Find where the given text appears and provide that cell's center as [X, Y] coordinate. 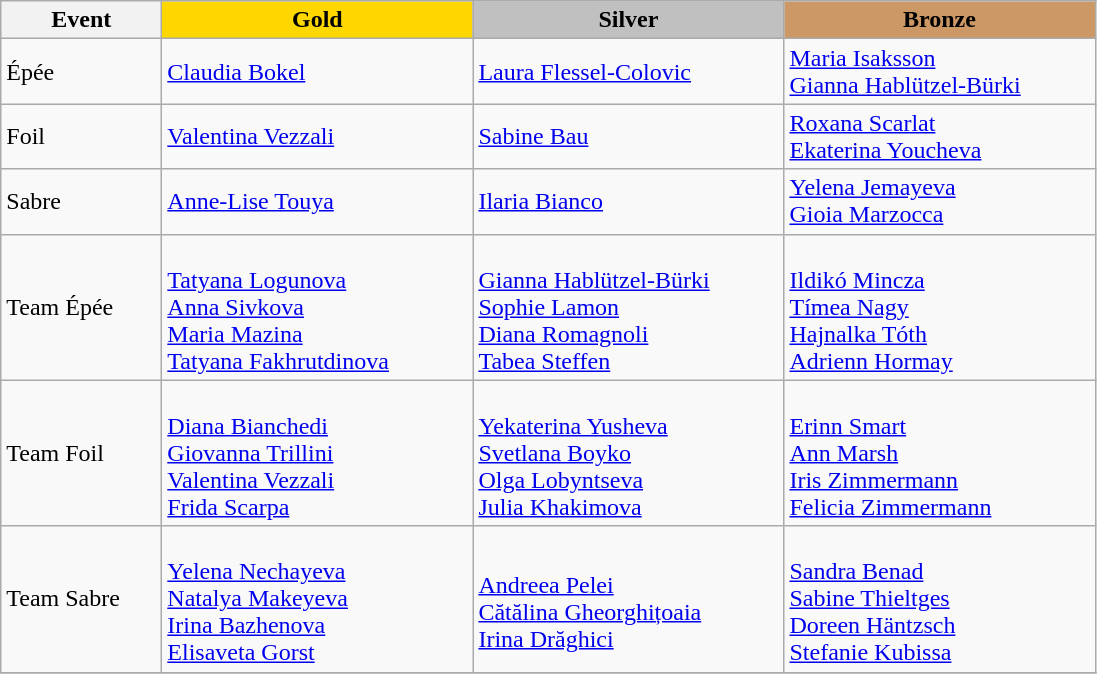
Team Sabre [82, 599]
Yelena Jemayeva Gioia Marzocca [940, 202]
Sandra BenadSabine ThieltgesDoreen HäntzschStefanie Kubissa [940, 599]
Ilaria Bianco [628, 202]
Sabine Bau [628, 136]
Laura Flessel-Colovic [628, 72]
Claudia Bokel [318, 72]
Team Foil [82, 453]
Gianna Hablützel-BürkiSophie LamonDiana RomagnoliTabea Steffen [628, 307]
Diana BianchediGiovanna TrilliniValentina VezzaliFrida Scarpa [318, 453]
Foil [82, 136]
Bronze [940, 20]
Ildikó MinczaTímea NagyHajnalka TóthAdrienn Hormay [940, 307]
Team Épée [82, 307]
Yelena NechayevaNatalya MakeyevaIrina BazhenovaElisaveta Gorst [318, 599]
Maria Isaksson Gianna Hablützel-Bürki [940, 72]
Andreea PeleiCătălina GheorghițoaiaIrina Drăghici [628, 599]
Silver [628, 20]
Anne-Lise Touya [318, 202]
Gold [318, 20]
Sabre [82, 202]
Yekaterina YushevaSvetlana BoykoOlga LobyntsevaJulia Khakimova [628, 453]
Event [82, 20]
Épée [82, 72]
Roxana Scarlat Ekaterina Youcheva [940, 136]
Tatyana LogunovaAnna SivkovaMaria MazinaTatyana Fakhrutdinova [318, 307]
Erinn SmartAnn MarshIris ZimmermannFelicia Zimmermann [940, 453]
Valentina Vezzali [318, 136]
